Find where the given text appears and provide that cell's center as (X, Y) coordinate. 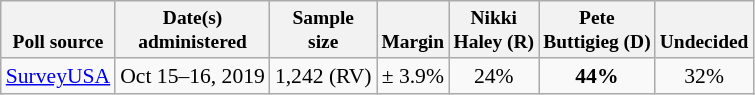
Poll source (58, 30)
32% (704, 76)
1,242 (RV) (324, 76)
Date(s)administered (192, 30)
Oct 15–16, 2019 (192, 76)
24% (494, 76)
± 3.9% (413, 76)
NikkiHaley (R) (494, 30)
Samplesize (324, 30)
44% (598, 76)
SurveyUSA (58, 76)
Margin (413, 30)
Undecided (704, 30)
PeteButtigieg (D) (598, 30)
